Pinpoint the cell where the given text exists, returning its (X, Y) midpoint coordinate. 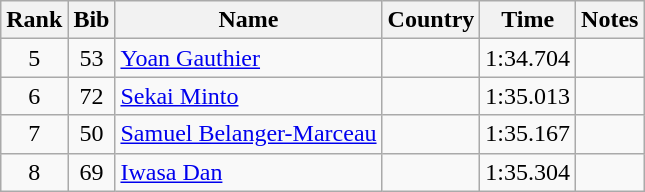
69 (92, 172)
1:35.013 (528, 96)
53 (92, 58)
1:34.704 (528, 58)
50 (92, 134)
Notes (610, 20)
Time (528, 20)
Iwasa Dan (248, 172)
8 (34, 172)
Yoan Gauthier (248, 58)
7 (34, 134)
1:35.167 (528, 134)
72 (92, 96)
6 (34, 96)
1:35.304 (528, 172)
Name (248, 20)
Country (431, 20)
Samuel Belanger-Marceau (248, 134)
Rank (34, 20)
Sekai Minto (248, 96)
Bib (92, 20)
5 (34, 58)
